Scan for the cell matching the given text and deliver its [X, Y] coordinate at center. 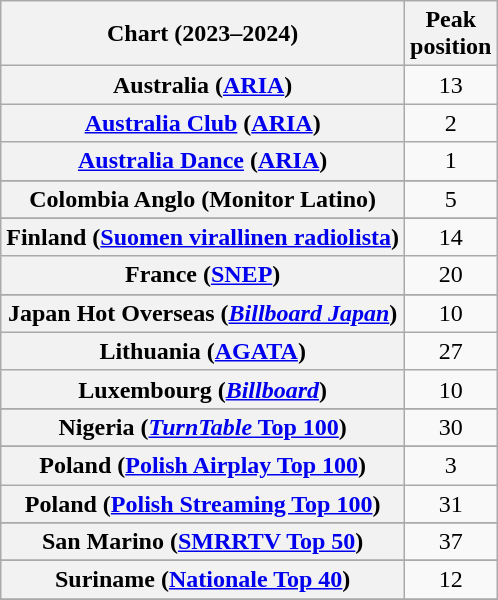
Finland (Suomen virallinen radiolista) [203, 237]
20 [451, 275]
Australia Club (ARIA) [203, 123]
Australia (ARIA) [203, 85]
Suriname (Nationale Top 40) [203, 580]
12 [451, 580]
San Marino (SMRRTV Top 50) [203, 542]
30 [451, 427]
14 [451, 237]
2 [451, 123]
13 [451, 85]
1 [451, 161]
Nigeria (TurnTable Top 100) [203, 427]
Japan Hot Overseas (Billboard Japan) [203, 313]
27 [451, 351]
Colombia Anglo (Monitor Latino) [203, 199]
Chart (2023–2024) [203, 34]
Lithuania (AGATA) [203, 351]
Poland (Polish Streaming Top 100) [203, 503]
Luxembourg (Billboard) [203, 389]
Peakposition [451, 34]
3 [451, 465]
5 [451, 199]
37 [451, 542]
Australia Dance (ARIA) [203, 161]
Poland (Polish Airplay Top 100) [203, 465]
France (SNEP) [203, 275]
31 [451, 503]
